Determine the (x, y) coordinate at the center of the cell enclosing the given text.  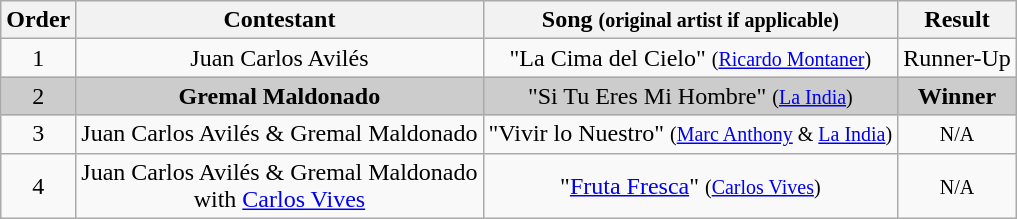
Juan Carlos Avilés & Gremal Maldonado (280, 134)
1 (38, 58)
"Vivir lo Nuestro" (Marc Anthony & La India) (690, 134)
Runner-Up (958, 58)
Winner (958, 96)
Contestant (280, 20)
Juan Carlos Avilés (280, 58)
2 (38, 96)
"La Cima del Cielo" (Ricardo Montaner) (690, 58)
Result (958, 20)
Song (original artist if applicable) (690, 20)
"Si Tu Eres Mi Hombre" (La India) (690, 96)
"Fruta Fresca" (Carlos Vives) (690, 186)
Juan Carlos Avilés & Gremal Maldonadowith Carlos Vives (280, 186)
Order (38, 20)
Gremal Maldonado (280, 96)
4 (38, 186)
3 (38, 134)
